Detect which cell encompasses the target text, then output its [X, Y] center coordinate. 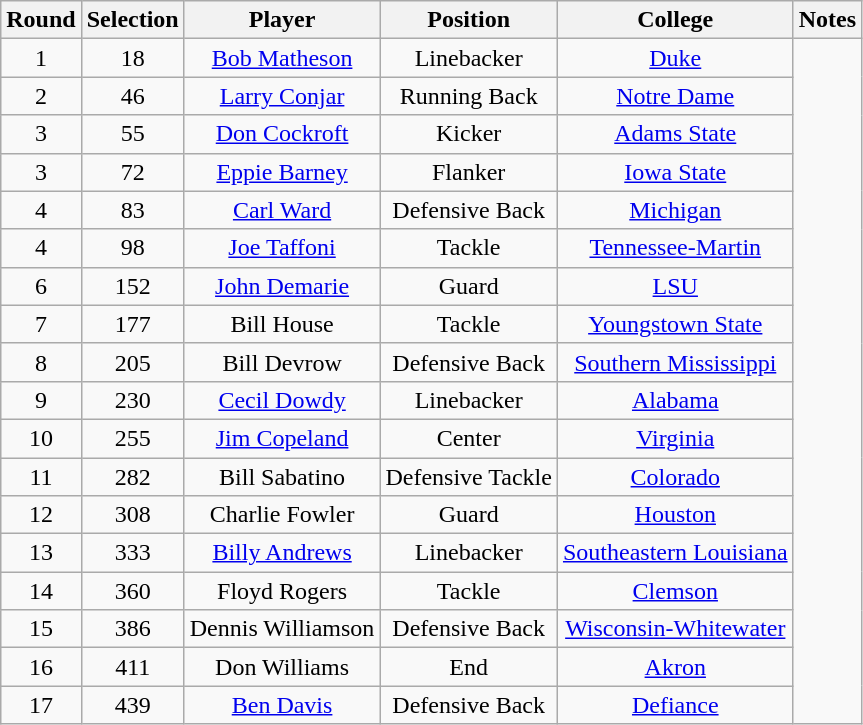
End [469, 667]
Round [41, 20]
Cecil Dowdy [282, 400]
386 [132, 629]
Bill House [282, 324]
Defiance [675, 705]
13 [41, 553]
Wisconsin-Whitewater [675, 629]
Floyd Rogers [282, 591]
Ben Davis [282, 705]
Jim Copeland [282, 438]
15 [41, 629]
Bob Matheson [282, 58]
17 [41, 705]
177 [132, 324]
Houston [675, 515]
Eppie Barney [282, 172]
Joe Taffoni [282, 248]
Kicker [469, 134]
1 [41, 58]
Running Back [469, 96]
12 [41, 515]
83 [132, 210]
LSU [675, 286]
230 [132, 400]
11 [41, 477]
46 [132, 96]
152 [132, 286]
Notre Dame [675, 96]
Akron [675, 667]
Youngstown State [675, 324]
Iowa State [675, 172]
Colorado [675, 477]
Dennis Williamson [282, 629]
Flanker [469, 172]
411 [132, 667]
Southern Mississippi [675, 362]
John Demarie [282, 286]
College [675, 20]
Michigan [675, 210]
Selection [132, 20]
205 [132, 362]
14 [41, 591]
439 [132, 705]
Player [282, 20]
282 [132, 477]
Alabama [675, 400]
Clemson [675, 591]
98 [132, 248]
10 [41, 438]
9 [41, 400]
7 [41, 324]
Charlie Fowler [282, 515]
Center [469, 438]
55 [132, 134]
Southeastern Louisiana [675, 553]
360 [132, 591]
Bill Sabatino [282, 477]
Defensive Tackle [469, 477]
16 [41, 667]
Tennessee-Martin [675, 248]
6 [41, 286]
8 [41, 362]
255 [132, 438]
Don Williams [282, 667]
18 [132, 58]
Don Cockroft [282, 134]
Duke [675, 58]
Larry Conjar [282, 96]
72 [132, 172]
Position [469, 20]
Notes [827, 20]
Adams State [675, 134]
333 [132, 553]
308 [132, 515]
2 [41, 96]
Carl Ward [282, 210]
Bill Devrow [282, 362]
Virginia [675, 438]
Billy Andrews [282, 553]
